Search for the cell housing the specified text and yield its [x, y] center coordinate. 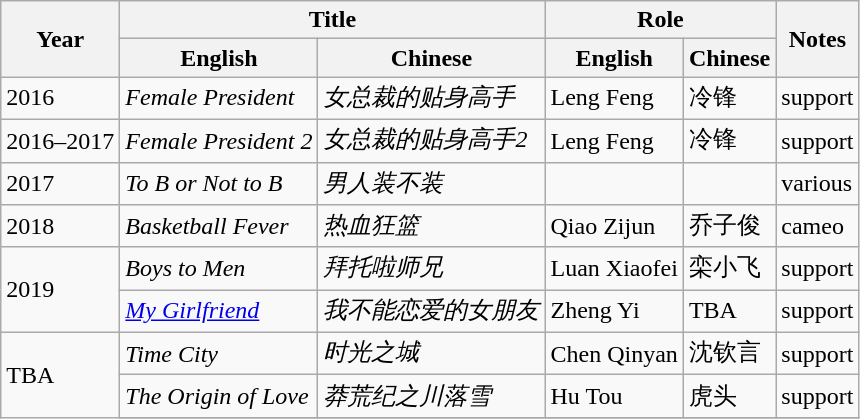
乔子俊 [729, 226]
2017 [60, 184]
Hu Tou [614, 396]
女总裁的贴身高手2 [432, 140]
Female President 2 [219, 140]
The Origin of Love [219, 396]
Female President [219, 98]
2019 [60, 290]
Basketball Fever [219, 226]
Zheng Yi [614, 312]
2018 [60, 226]
栾小飞 [729, 268]
莽荒纪之川落雪 [432, 396]
我不能恋爱的女朋友 [432, 312]
Qiao Zijun [614, 226]
cameo [818, 226]
Time City [219, 354]
沈钦言 [729, 354]
热血狂篮 [432, 226]
2016–2017 [60, 140]
Luan Xiaofei [614, 268]
时光之城 [432, 354]
Year [60, 39]
男人装不装 [432, 184]
Boys to Men [219, 268]
Title [332, 20]
Role [660, 20]
Notes [818, 39]
女总裁的贴身高手 [432, 98]
拜托啦师兄 [432, 268]
虎头 [729, 396]
My Girlfriend [219, 312]
Chen Qinyan [614, 354]
various [818, 184]
2016 [60, 98]
To B or Not to B [219, 184]
